Capture the cell that displays the provided text and extract its [x, y] central coordinate. 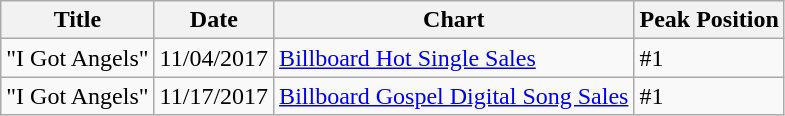
Billboard Gospel Digital Song Sales [454, 96]
11/17/2017 [214, 96]
Title [78, 20]
Chart [454, 20]
Date [214, 20]
Peak Position [709, 20]
Billboard Hot Single Sales [454, 58]
11/04/2017 [214, 58]
